Find where the given text appears and provide that cell's center as [X, Y] coordinate. 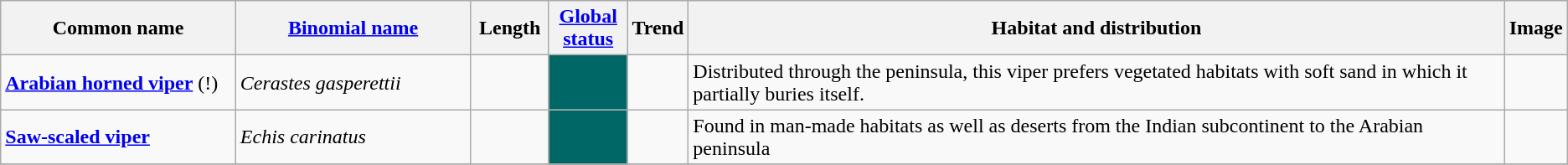
Cerastes gasperettii [353, 82]
Arabian horned viper (!) [119, 82]
Length [510, 28]
Binomial name [353, 28]
Saw-scaled viper [119, 137]
Found in man-made habitats as well as deserts from the Indian subcontinent to the Arabian peninsula [1096, 137]
Habitat and distribution [1096, 28]
Trend [658, 28]
Image [1536, 28]
Echis carinatus [353, 137]
Distributed through the peninsula, this viper prefers vegetated habitats with soft sand in which it partially buries itself. [1096, 82]
Common name [119, 28]
Global status [588, 28]
